Find where the given text appears and provide that cell's center as [x, y] coordinate. 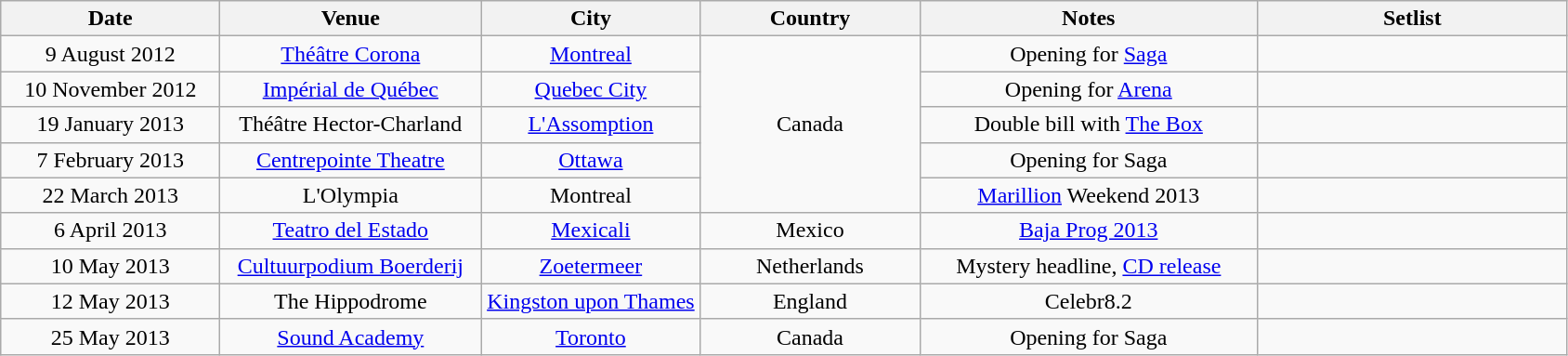
7 February 2013 [111, 160]
L'Olympia [351, 195]
City [591, 19]
Notes [1089, 19]
19 January 2013 [111, 125]
Cultuurpodium Boerderij [351, 266]
Zoetermeer [591, 266]
Kingston upon Thames [591, 301]
Teatro del Estado [351, 231]
12 May 2013 [111, 301]
Celebr8.2 [1089, 301]
Toronto [591, 336]
Mexicali [591, 231]
Country [810, 19]
10 November 2012 [111, 89]
Théâtre Corona [351, 54]
Marillion Weekend 2013 [1089, 195]
L'Assomption [591, 125]
Sound Academy [351, 336]
England [810, 301]
Opening for Arena [1089, 89]
Venue [351, 19]
Théâtre Hector-Charland [351, 125]
Ottawa [591, 160]
Mexico [810, 231]
22 March 2013 [111, 195]
Double bill with The Box [1089, 125]
6 April 2013 [111, 231]
Centrepointe Theatre [351, 160]
10 May 2013 [111, 266]
Baja Prog 2013 [1089, 231]
The Hippodrome [351, 301]
Quebec City [591, 89]
Impérial de Québec [351, 89]
Netherlands [810, 266]
25 May 2013 [111, 336]
Mystery headline, CD release [1089, 266]
9 August 2012 [111, 54]
Setlist [1413, 19]
Date [111, 19]
